Search for the cell housing the specified text and yield its (X, Y) center coordinate. 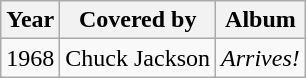
Year (30, 20)
Arrives! (261, 58)
Chuck Jackson (138, 58)
Album (261, 20)
Covered by (138, 20)
1968 (30, 58)
